From the cell containing the given text, extract its center point as [x, y] coordinate. 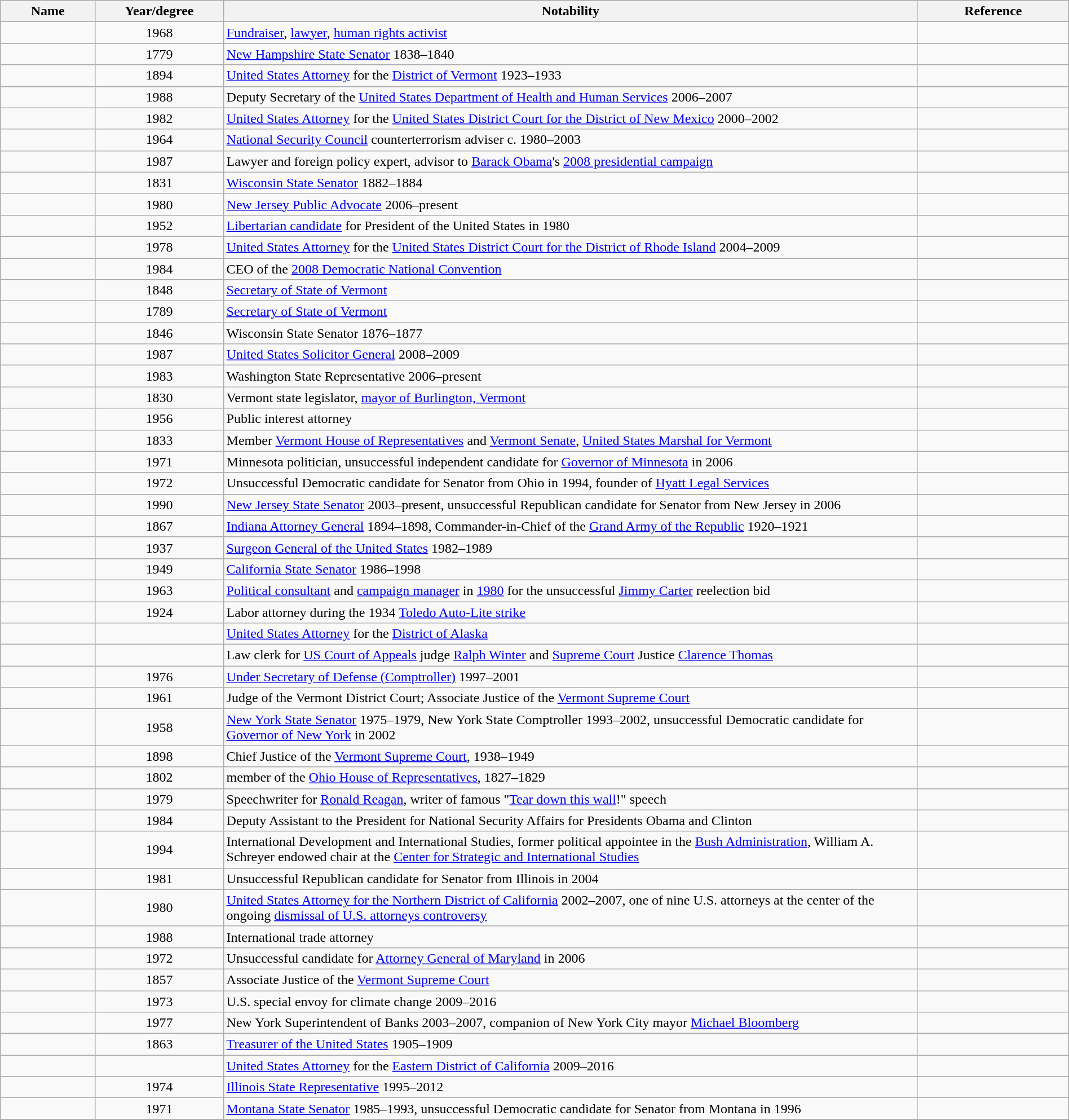
1979 [159, 799]
Under Secretary of Defense (Comptroller) 1997–2001 [571, 677]
Labor attorney during the 1934 Toledo Auto-Lite strike [571, 612]
1958 [159, 727]
1937 [159, 548]
Lawyer and foreign policy expert, advisor to Barack Obama's 2008 presidential campaign [571, 161]
Speechwriter for Ronald Reagan, writer of famous "Tear down this wall!" speech [571, 799]
U.S. special envoy for climate change 2009–2016 [571, 1001]
Associate Justice of the Vermont Supreme Court [571, 980]
1964 [159, 140]
Vermont state legislator, mayor of Burlington, Vermont [571, 398]
member of the Ohio House of Representatives, 1827–1829 [571, 778]
1831 [159, 183]
1949 [159, 569]
United States Attorney for the Eastern District of California 2009–2016 [571, 1066]
Year/degree [159, 11]
New Jersey Public Advocate 2006–present [571, 204]
New Hampshire State Senator 1838–1840 [571, 54]
Member Vermont House of Representatives and Vermont Senate, United States Marshal for Vermont [571, 440]
California State Senator 1986–1998 [571, 569]
National Security Council counterterrorism adviser c. 1980–2003 [571, 140]
1848 [159, 290]
Indiana Attorney General 1894–1898, Commander-in-Chief of the Grand Army of the Republic 1920–1921 [571, 526]
1894 [159, 76]
Wisconsin State Senator 1876–1877 [571, 333]
1952 [159, 226]
United States Solicitor General 2008–2009 [571, 355]
Wisconsin State Senator 1882–1884 [571, 183]
1990 [159, 505]
Libertarian candidate for President of the United States in 1980 [571, 226]
1924 [159, 612]
International trade attorney [571, 937]
Law clerk for US Court of Appeals judge Ralph Winter and Supreme Court Justice Clarence Thomas [571, 655]
Unsuccessful Republican candidate for Senator from Illinois in 2004 [571, 879]
1830 [159, 398]
Deputy Assistant to the President for National Security Affairs for Presidents Obama and Clinton [571, 821]
1867 [159, 526]
1974 [159, 1087]
Political consultant and campaign manager in 1980 for the unsuccessful Jimmy Carter reelection bid [571, 590]
New York State Senator 1975–1979, New York State Comptroller 1993–2002, unsuccessful Democratic candidate for Governor of New York in 2002 [571, 727]
New Jersey State Senator 2003–present, unsuccessful Republican candidate for Senator from New Jersey in 2006 [571, 505]
Surgeon General of the United States 1982–1989 [571, 548]
United States Attorney for the United States District Court for the District of New Mexico 2000–2002 [571, 118]
1833 [159, 440]
1857 [159, 980]
Unsuccessful Democratic candidate for Senator from Ohio in 1994, founder of Hyatt Legal Services [571, 483]
1863 [159, 1044]
1981 [159, 879]
Notability [571, 11]
1968 [159, 33]
Chief Justice of the Vermont Supreme Court, 1938–1949 [571, 756]
1983 [159, 376]
Deputy Secretary of the United States Department of Health and Human Services 2006–2007 [571, 97]
1789 [159, 312]
Fundraiser, lawyer, human rights activist [571, 33]
1963 [159, 590]
Montana State Senator 1985–1993, unsuccessful Democratic candidate for Senator from Montana in 1996 [571, 1109]
Washington State Representative 2006–present [571, 376]
1802 [159, 778]
1978 [159, 247]
1977 [159, 1023]
United States Attorney for the District of Alaska [571, 634]
Public interest attorney [571, 419]
1961 [159, 698]
Treasurer of the United States 1905–1909 [571, 1044]
United States Attorney for the District of Vermont 1923–1933 [571, 76]
Unsuccessful candidate for Attorney General of Maryland in 2006 [571, 958]
Reference [993, 11]
1982 [159, 118]
1779 [159, 54]
Judge of the Vermont District Court; Associate Justice of the Vermont Supreme Court [571, 698]
1898 [159, 756]
Name [48, 11]
1973 [159, 1001]
New York Superintendent of Banks 2003–2007, companion of New York City mayor Michael Bloomberg [571, 1023]
CEO of the 2008 Democratic National Convention [571, 269]
1956 [159, 419]
1994 [159, 849]
Minnesota politician, unsuccessful independent candidate for Governor of Minnesota in 2006 [571, 462]
United States Attorney for the United States District Court for the District of Rhode Island 2004–2009 [571, 247]
1976 [159, 677]
Illinois State Representative 1995–2012 [571, 1087]
1846 [159, 333]
